Find where the given text appears and provide that cell's center as (x, y) coordinate. 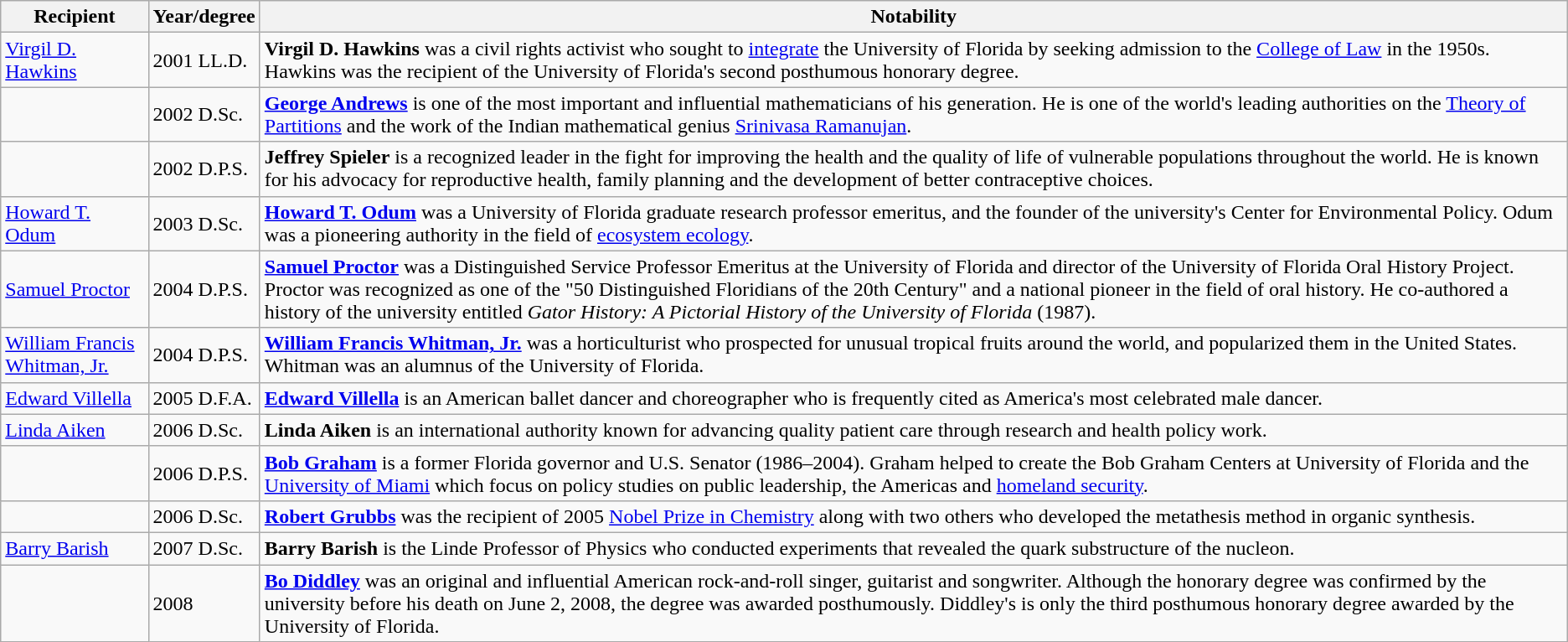
Linda Aiken (75, 430)
Edward Villella (75, 398)
Year/degree (204, 17)
Robert Grubbs was the recipient of 2005 Nobel Prize in Chemistry along with two others who developed the metathesis method in organic synthesis. (913, 516)
Samuel Proctor (75, 289)
Howard T. Odum (75, 223)
2002 D.Sc. (204, 114)
Barry Barish (75, 548)
2003 D.Sc. (204, 223)
2002 D.P.S. (204, 169)
2007 D.Sc. (204, 548)
Edward Villella is an American ballet dancer and choreographer who is frequently cited as America's most celebrated male dancer. (913, 398)
Barry Barish is the Linde Professor of Physics who conducted experiments that revealed the quark substructure of the nucleon. (913, 548)
2005 D.F.A. (204, 398)
Linda Aiken is an international authority known for advancing quality patient care through research and health policy work. (913, 430)
Notability (913, 17)
Virgil D. Hawkins (75, 60)
2008 (204, 603)
Recipient (75, 17)
2001 LL.D. (204, 60)
William Francis Whitman, Jr. (75, 355)
2006 D.P.S. (204, 473)
